Detect which cell encompasses the target text, then output its [X, Y] center coordinate. 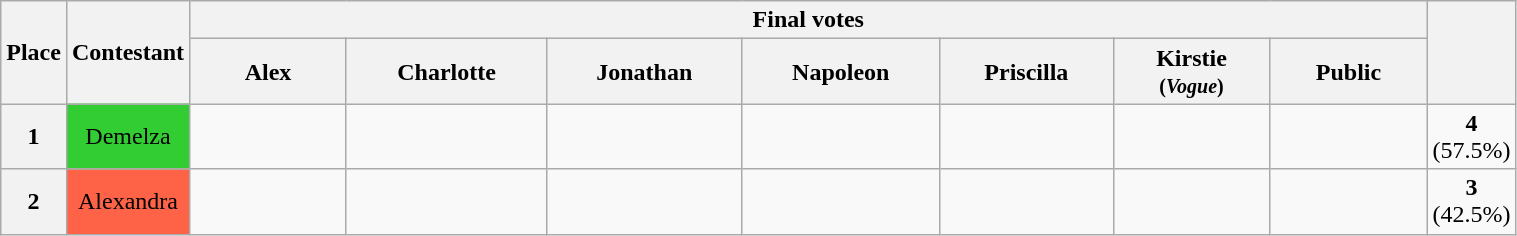
Napoleon [841, 72]
Public [1348, 72]
Jonathan [644, 72]
1 [34, 136]
Alex [268, 72]
Alexandra [128, 202]
3 (42.5%) [1472, 202]
Demelza [128, 136]
Final votes [808, 20]
2 [34, 202]
Contestant [128, 52]
Priscilla [1026, 72]
Place [34, 52]
4 (57.5%) [1472, 136]
Kirstie (Vogue) [1192, 72]
Charlotte [446, 72]
